Pinpoint the cell where the given text exists, returning its (X, Y) midpoint coordinate. 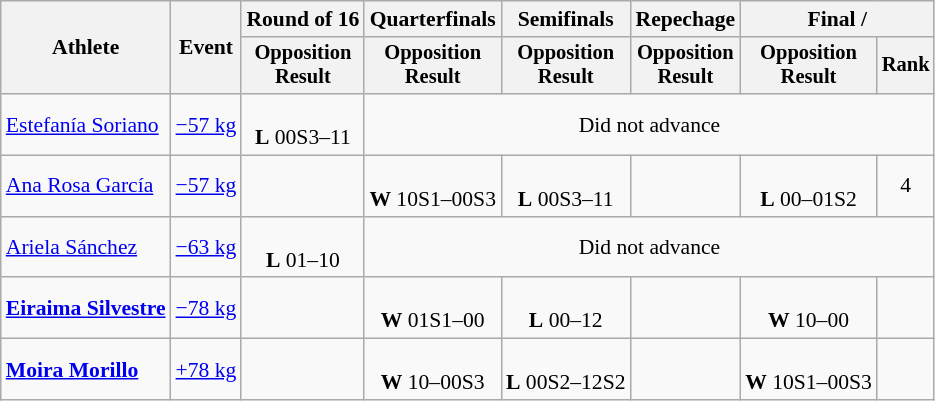
Final / (837, 19)
Eiraima Silvestre (86, 308)
W 10–00S3 (432, 370)
Event (206, 48)
−78 kg (206, 308)
L 00–12 (566, 308)
W 10–00 (808, 308)
Estefanía Soriano (86, 124)
Semifinals (566, 19)
−63 kg (206, 248)
4 (906, 186)
Quarterfinals (432, 19)
Ariela Sánchez (86, 248)
Rank (906, 66)
L 01–10 (302, 248)
Ana Rosa García (86, 186)
L 00S2–12S2 (566, 370)
Round of 16 (302, 19)
Repechage (686, 19)
+78 kg (206, 370)
Moira Morillo (86, 370)
Athlete (86, 48)
L 00–01S2 (808, 186)
W 01S1–00 (432, 308)
